Scan for the cell matching the given text and deliver its [x, y] coordinate at center. 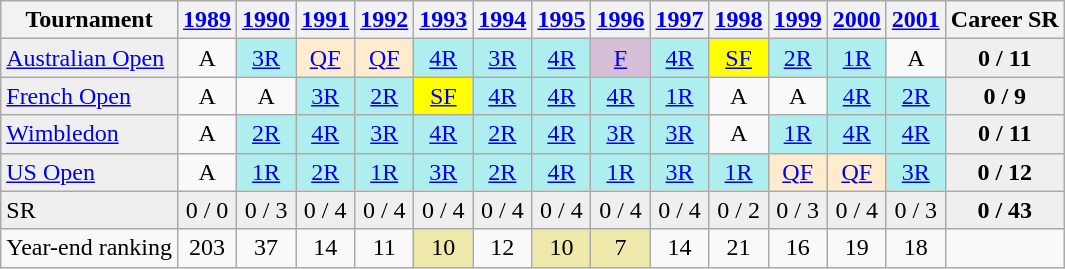
1995 [562, 20]
1994 [502, 20]
16 [798, 248]
F [620, 58]
18 [916, 248]
Australian Open [90, 58]
0 / 9 [1004, 96]
Year-end ranking [90, 248]
0 / 12 [1004, 172]
203 [208, 248]
SR [90, 210]
1999 [798, 20]
12 [502, 248]
19 [856, 248]
Wimbledon [90, 134]
Career SR [1004, 20]
0 / 0 [208, 210]
1993 [444, 20]
French Open [90, 96]
2000 [856, 20]
0 / 2 [738, 210]
1989 [208, 20]
37 [266, 248]
1992 [384, 20]
1990 [266, 20]
Tournament [90, 20]
7 [620, 248]
1997 [680, 20]
11 [384, 248]
1998 [738, 20]
0 / 43 [1004, 210]
2001 [916, 20]
1996 [620, 20]
1991 [326, 20]
US Open [90, 172]
21 [738, 248]
